Search for the cell housing the specified text and yield its [x, y] center coordinate. 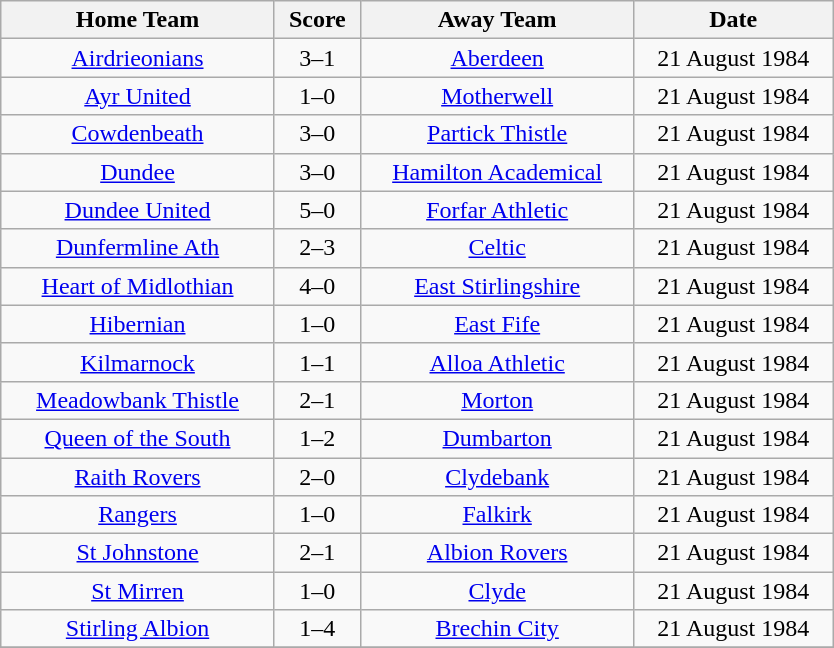
St Johnstone [138, 553]
Rangers [138, 515]
Albion Rovers [497, 553]
Dunfermline Ath [138, 248]
Hibernian [138, 324]
Score [317, 20]
Airdrieonians [138, 58]
Clyde [497, 591]
Motherwell [497, 96]
Clydebank [497, 477]
4–0 [317, 286]
East Fife [497, 324]
Hamilton Academical [497, 172]
Date [734, 20]
Aberdeen [497, 58]
Brechin City [497, 629]
5–0 [317, 210]
Celtic [497, 248]
Falkirk [497, 515]
1–4 [317, 629]
Queen of the South [138, 438]
3–1 [317, 58]
Kilmarnock [138, 362]
Forfar Athletic [497, 210]
2–0 [317, 477]
Partick Thistle [497, 134]
East Stirlingshire [497, 286]
Meadowbank Thistle [138, 400]
1–1 [317, 362]
Alloa Athletic [497, 362]
Cowdenbeath [138, 134]
Dundee United [138, 210]
Home Team [138, 20]
Dundee [138, 172]
2–3 [317, 248]
Morton [497, 400]
Ayr United [138, 96]
Raith Rovers [138, 477]
1–2 [317, 438]
Stirling Albion [138, 629]
Heart of Midlothian [138, 286]
St Mirren [138, 591]
Away Team [497, 20]
Dumbarton [497, 438]
